Determine the [x, y] coordinate at the center of the cell enclosing the given text.  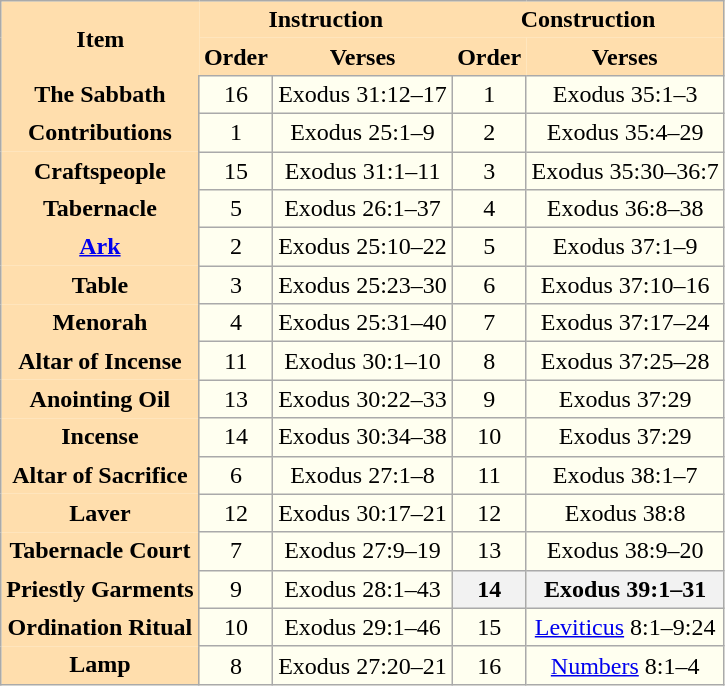
Altar of Incense [100, 361]
Exodus 38:9–20 [625, 551]
Exodus 37:1–9 [625, 247]
Instruction [326, 20]
Exodus 38:1–7 [625, 475]
Ark [100, 247]
Ordination Ritual [100, 627]
Exodus 26:1–37 [363, 209]
Exodus 35:4–29 [625, 132]
Exodus 25:23–30 [363, 285]
Exodus 30:22–33 [363, 399]
Item [100, 38]
Leviticus 8:1–9:24 [625, 627]
Incense [100, 437]
Tabernacle [100, 209]
Exodus 28:1–43 [363, 589]
Exodus 25:31–40 [363, 323]
Exodus 30:17–21 [363, 513]
Exodus 25:1–9 [363, 132]
Menorah [100, 323]
Numbers 8:1–4 [625, 665]
Altar of Sacrifice [100, 475]
Exodus 31:12–17 [363, 94]
Table [100, 285]
Exodus 37:10–16 [625, 285]
Exodus 27:9–19 [363, 551]
Exodus 37:17–24 [625, 323]
Contributions [100, 132]
Tabernacle Court [100, 551]
Anointing Oil [100, 399]
Laver [100, 513]
The Sabbath [100, 94]
Exodus 36:8–38 [625, 209]
Craftspeople [100, 171]
Construction [588, 20]
Exodus 25:10–22 [363, 247]
Exodus 27:1–8 [363, 475]
Exodus 30:34–38 [363, 437]
Exodus 31:1–11 [363, 171]
Priestly Garments [100, 589]
Exodus 38:8 [625, 513]
Exodus 39:1–31 [625, 589]
Exodus 35:1–3 [625, 94]
Exodus 29:1–46 [363, 627]
Exodus 35:30–36:7 [625, 171]
Exodus 30:1–10 [363, 361]
Exodus 27:20–21 [363, 665]
Lamp [100, 665]
Exodus 37:25–28 [625, 361]
